Determine the (X, Y) coordinate at the center of the cell enclosing the given text.  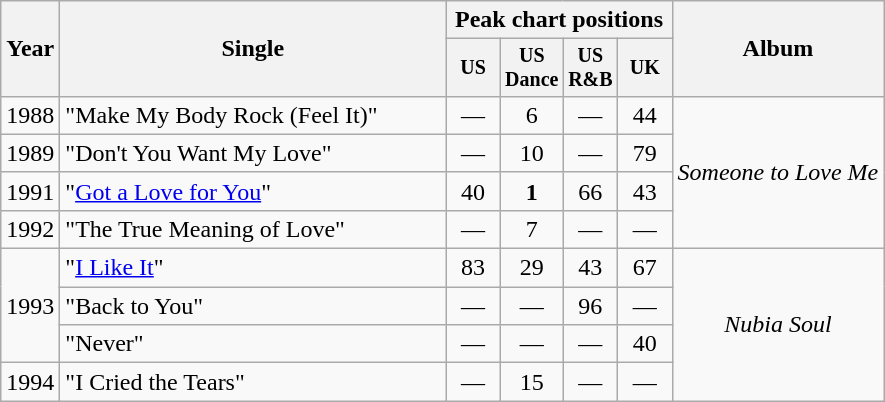
UK (645, 68)
96 (590, 306)
1992 (30, 229)
"I Like It" (253, 268)
US Dance (532, 68)
1994 (30, 382)
1988 (30, 115)
1 (532, 191)
"I Cried the Tears" (253, 382)
15 (532, 382)
US (473, 68)
79 (645, 153)
Year (30, 49)
"Don't You Want My Love" (253, 153)
Peak chart positions (559, 20)
1991 (30, 191)
29 (532, 268)
83 (473, 268)
1993 (30, 306)
"Back to You" (253, 306)
Album (778, 49)
"Make My Body Rock (Feel It)" (253, 115)
"The True Meaning of Love" (253, 229)
10 (532, 153)
44 (645, 115)
"Got a Love for You" (253, 191)
"Never" (253, 344)
66 (590, 191)
Someone to Love Me (778, 172)
67 (645, 268)
Single (253, 49)
US R&B (590, 68)
Nubia Soul (778, 325)
7 (532, 229)
6 (532, 115)
1989 (30, 153)
